Search for the cell housing the specified text and yield its [x, y] center coordinate. 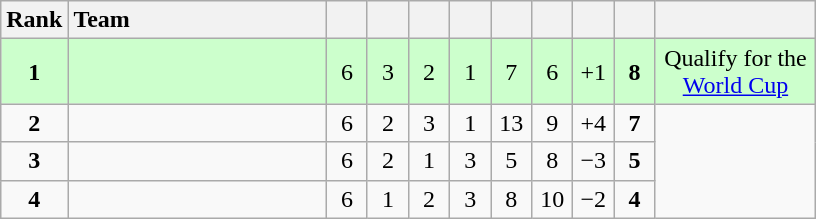
9 [552, 123]
−3 [594, 161]
10 [552, 199]
13 [512, 123]
+1 [594, 72]
Rank [34, 20]
Qualify for the World Cup [736, 72]
Team [198, 20]
−2 [594, 199]
+4 [594, 123]
